Return (x, y) of the center of cell containing provided text 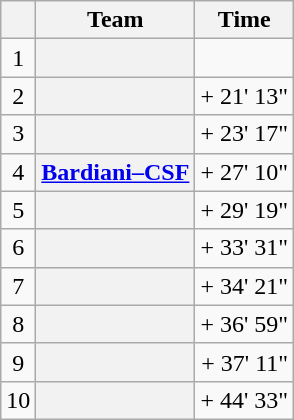
1 (18, 58)
+ 33' 31" (244, 248)
+ 37' 11" (244, 362)
9 (18, 362)
5 (18, 210)
Time (244, 20)
8 (18, 324)
+ 21' 13" (244, 96)
+ 27' 10" (244, 172)
3 (18, 134)
7 (18, 286)
10 (18, 400)
+ 36' 59" (244, 324)
+ 44' 33" (244, 400)
4 (18, 172)
Team (116, 20)
6 (18, 248)
+ 29' 19" (244, 210)
2 (18, 96)
+ 34' 21" (244, 286)
+ 23' 17" (244, 134)
Bardiani–CSF (116, 172)
